Detect which cell encompasses the target text, then output its [x, y] center coordinate. 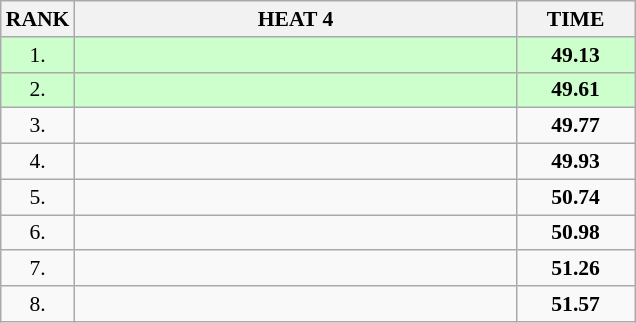
49.61 [576, 90]
TIME [576, 19]
2. [38, 90]
8. [38, 304]
3. [38, 126]
51.57 [576, 304]
49.13 [576, 55]
49.93 [576, 162]
RANK [38, 19]
HEAT 4 [295, 19]
4. [38, 162]
5. [38, 197]
49.77 [576, 126]
1. [38, 55]
50.98 [576, 233]
6. [38, 233]
7. [38, 269]
50.74 [576, 197]
51.26 [576, 269]
